Locate the cell with the specified text and output its [X, Y] center coordinate. 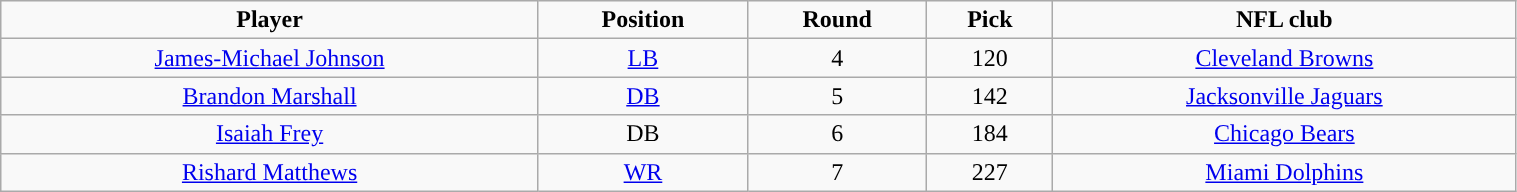
Brandon Marshall [270, 96]
Miami Dolphins [1284, 172]
Position [642, 20]
120 [990, 58]
6 [838, 134]
184 [990, 134]
7 [838, 172]
James-Michael Johnson [270, 58]
NFL club [1284, 20]
Pick [990, 20]
Round [838, 20]
Player [270, 20]
4 [838, 58]
Jacksonville Jaguars [1284, 96]
LB [642, 58]
Chicago Bears [1284, 134]
142 [990, 96]
Isaiah Frey [270, 134]
WR [642, 172]
Rishard Matthews [270, 172]
5 [838, 96]
227 [990, 172]
Cleveland Browns [1284, 58]
